Scan for the cell matching the given text and deliver its (x, y) coordinate at center. 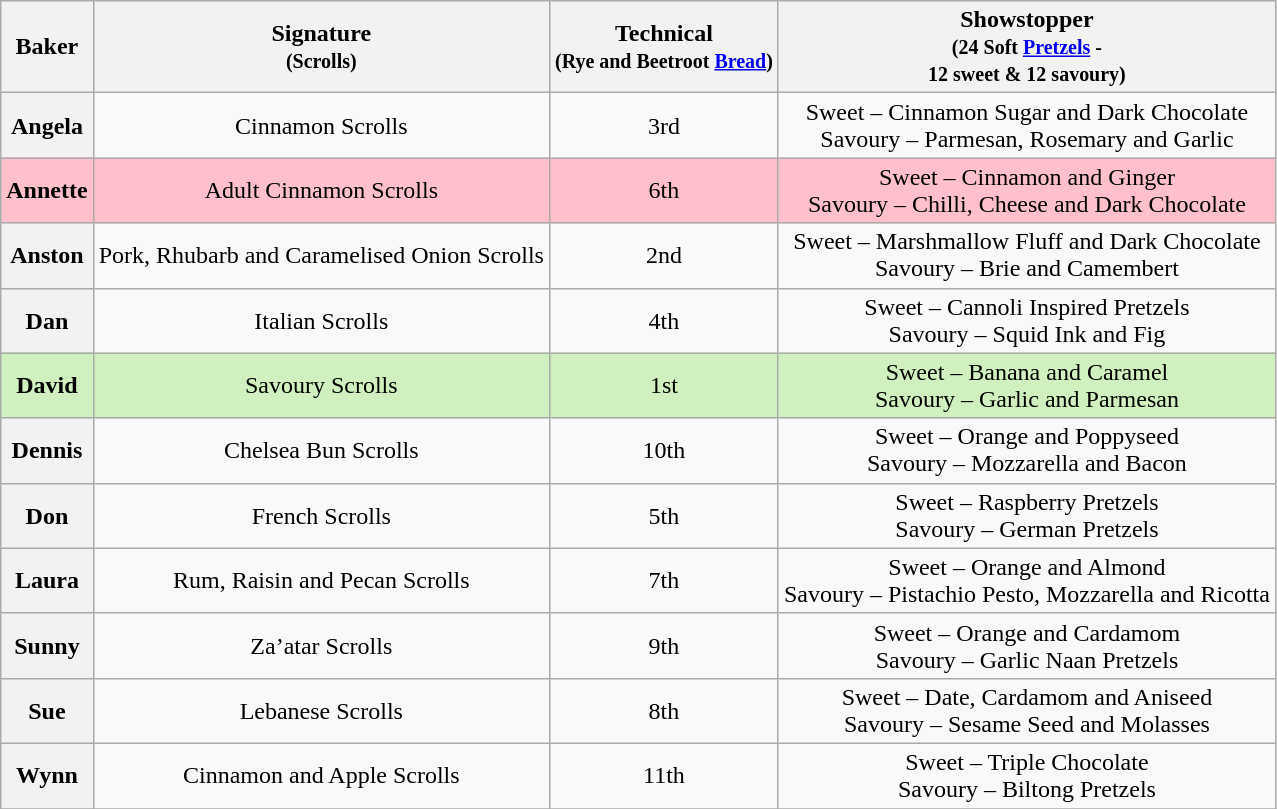
6th (664, 190)
11th (664, 776)
Cinnamon Scrolls (321, 126)
Savoury Scrolls (321, 386)
Sweet – Cinnamon Sugar and Dark ChocolateSavoury – Parmesan, Rosemary and Garlic (1026, 126)
7th (664, 580)
Za’atar Scrolls (321, 646)
Adult Cinnamon Scrolls (321, 190)
French Scrolls (321, 516)
1st (664, 386)
Sweet – Banana and CaramelSavoury – Garlic and Parmesan (1026, 386)
3rd (664, 126)
Baker (47, 47)
Angela (47, 126)
Pork, Rhubarb and Caramelised Onion Scrolls (321, 256)
10th (664, 450)
Sweet – Orange and PoppyseedSavoury – Mozzarella and Bacon (1026, 450)
5th (664, 516)
David (47, 386)
4th (664, 320)
Cinnamon and Apple Scrolls (321, 776)
Rum, Raisin and Pecan Scrolls (321, 580)
Chelsea Bun Scrolls (321, 450)
Sweet – Cannoli Inspired PretzelsSavoury – Squid Ink and Fig (1026, 320)
Sweet – Raspberry PretzelsSavoury – German Pretzels (1026, 516)
Sweet – Triple ChocolateSavoury – Biltong Pretzels (1026, 776)
Anston (47, 256)
Dan (47, 320)
Sweet – Cinnamon and GingerSavoury – Chilli, Cheese and Dark Chocolate (1026, 190)
Sue (47, 710)
Italian Scrolls (321, 320)
8th (664, 710)
Sweet – Date, Cardamom and AniseedSavoury – Sesame Seed and Molasses (1026, 710)
Signature(Scrolls) (321, 47)
Sweet – Orange and Almond Savoury – Pistachio Pesto, Mozzarella and Ricotta (1026, 580)
Laura (47, 580)
Annette (47, 190)
Sweet – Marshmallow Fluff and Dark ChocolateSavoury – Brie and Camembert (1026, 256)
Dennis (47, 450)
Sweet – Orange and CardamomSavoury – Garlic Naan Pretzels (1026, 646)
Wynn (47, 776)
Sunny (47, 646)
9th (664, 646)
Don (47, 516)
Lebanese Scrolls (321, 710)
Showstopper(24 Soft Pretzels -12 sweet & 12 savoury) (1026, 47)
2nd (664, 256)
Technical(Rye and Beetroot Bread) (664, 47)
